Pinpoint the cell where the given text exists, returning its (x, y) midpoint coordinate. 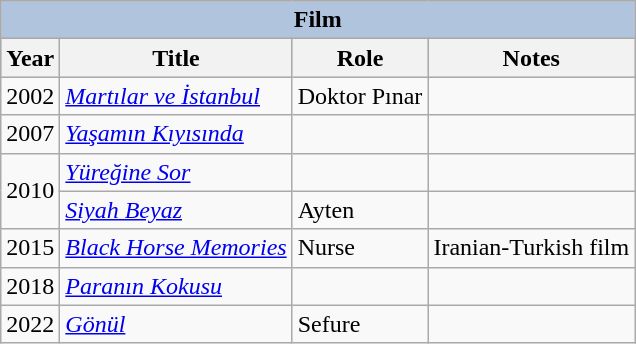
Gönül (176, 324)
Black Horse Memories (176, 248)
Role (360, 58)
Nurse (360, 248)
Siyah Beyaz (176, 210)
Martılar ve İstanbul (176, 96)
2010 (30, 191)
Sefure (360, 324)
Paranın Kokusu (176, 286)
2007 (30, 134)
Yaşamın Kıyısında (176, 134)
2022 (30, 324)
Notes (532, 58)
Yüreğine Sor (176, 172)
2018 (30, 286)
2015 (30, 248)
Iranian-Turkish film (532, 248)
Ayten (360, 210)
Film (318, 20)
2002 (30, 96)
Doktor Pınar (360, 96)
Title (176, 58)
Year (30, 58)
